Return (x, y) of the center of cell containing provided text 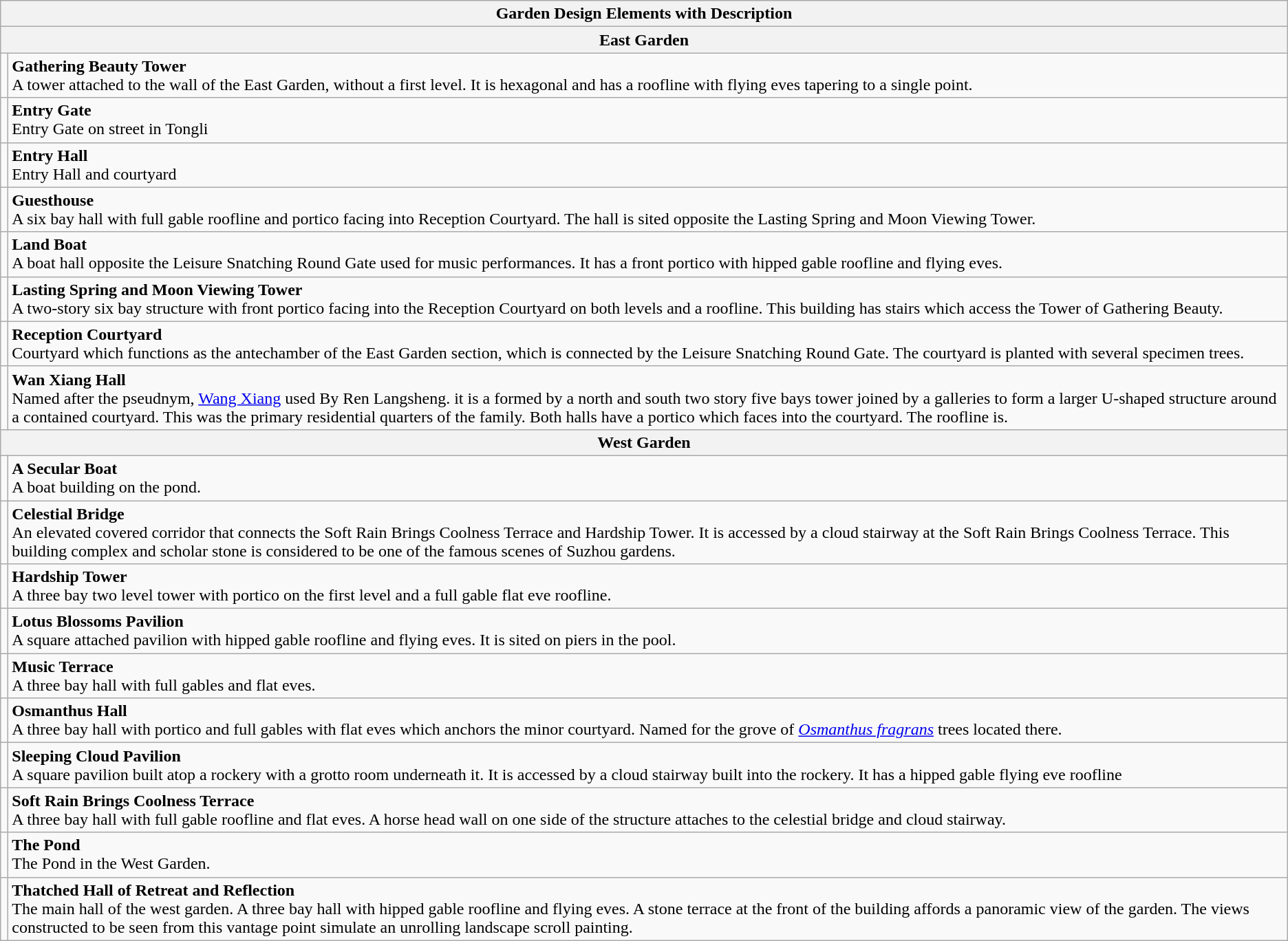
Hardship TowerA three bay two level tower with portico on the first level and a full gable flat eve roofline. (648, 586)
A Secular BoatA boat building on the pond. (648, 477)
Entry HallEntry Hall and courtyard (648, 165)
Music TerraceA three bay hall with full gables and flat eves. (648, 675)
East Garden (644, 40)
Garden Design Elements with Description (644, 14)
Lotus Blossoms PavilionA square attached pavilion with hipped gable roofline and flying eves. It is sited on piers in the pool. (648, 631)
Entry GateEntry Gate on street in Tongli (648, 120)
West Garden (644, 442)
The PondThe Pond in the West Garden. (648, 854)
